Scan for the cell matching the given text and deliver its [x, y] coordinate at center. 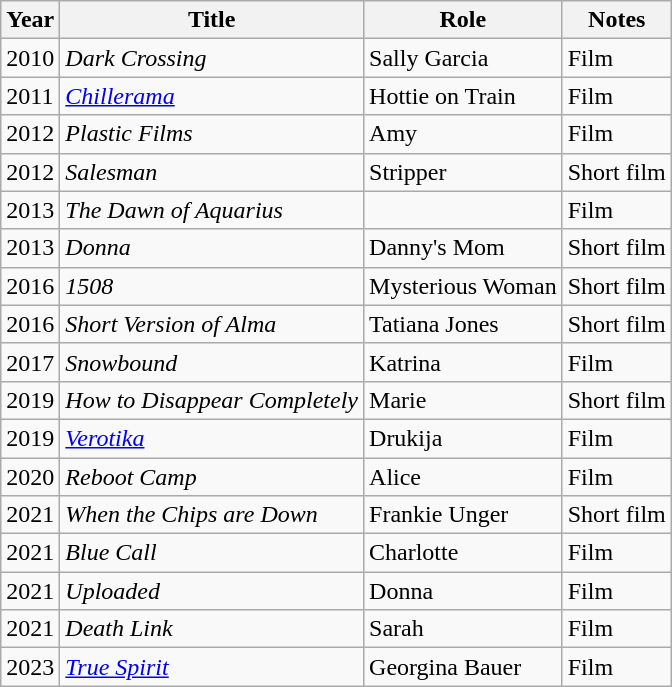
Short Version of Alma [212, 324]
How to Disappear Completely [212, 400]
Snowbound [212, 362]
True Spirit [212, 667]
Sarah [464, 629]
Year [30, 20]
Drukija [464, 438]
2017 [30, 362]
The Dawn of Aquarius [212, 210]
Dark Crossing [212, 58]
Verotika [212, 438]
Plastic Films [212, 134]
Mysterious Woman [464, 286]
Uploaded [212, 591]
Katrina [464, 362]
Sally Garcia [464, 58]
Tatiana Jones [464, 324]
Danny's Mom [464, 248]
2020 [30, 477]
1508 [212, 286]
Title [212, 20]
Charlotte [464, 553]
Hottie on Train [464, 96]
2010 [30, 58]
Marie [464, 400]
When the Chips are Down [212, 515]
Alice [464, 477]
Reboot Camp [212, 477]
Georgina Bauer [464, 667]
Role [464, 20]
2011 [30, 96]
Salesman [212, 172]
Amy [464, 134]
Blue Call [212, 553]
Stripper [464, 172]
Chillerama [212, 96]
Notes [616, 20]
2023 [30, 667]
Frankie Unger [464, 515]
Death Link [212, 629]
